Determine the [X, Y] coordinate at the center of the cell enclosing the given text.  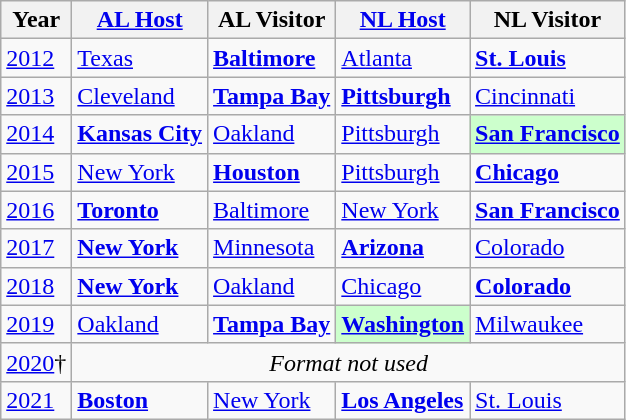
Arizona [403, 248]
Format not used [349, 362]
2019 [36, 324]
2013 [36, 96]
2020† [36, 362]
AL Host [140, 20]
2018 [36, 286]
2012 [36, 58]
2016 [36, 210]
2014 [36, 134]
2021 [36, 400]
NL Host [403, 20]
Kansas City [140, 134]
Minnesota [272, 248]
Cleveland [140, 96]
Toronto [140, 210]
Houston [272, 172]
Cincinnati [548, 96]
2015 [36, 172]
2017 [36, 248]
Los Angeles [403, 400]
Boston [140, 400]
Texas [140, 58]
Atlanta [403, 58]
Washington [403, 324]
NL Visitor [548, 20]
AL Visitor [272, 20]
Year [36, 20]
Milwaukee [548, 324]
